Capture the cell that displays the provided text and extract its (x, y) central coordinate. 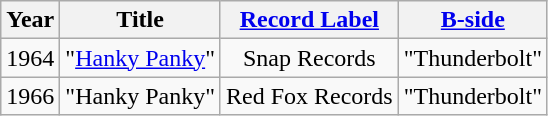
B-side (472, 20)
Year (30, 20)
1966 (30, 96)
Record Label (309, 20)
Title (140, 20)
Snap Records (309, 58)
Red Fox Records (309, 96)
1964 (30, 58)
